Search for the cell housing the specified text and yield its (X, Y) center coordinate. 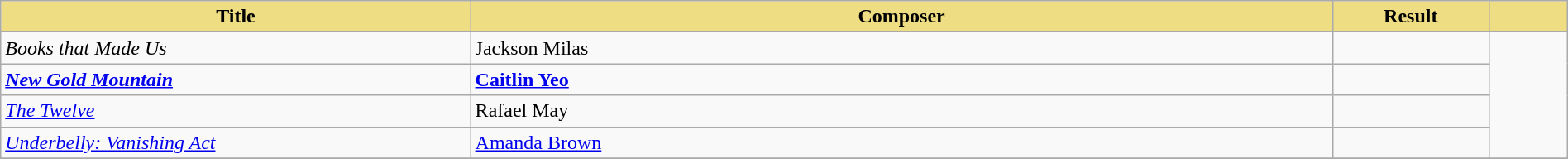
Underbelly: Vanishing Act (236, 142)
The Twelve (236, 111)
Result (1411, 17)
Books that Made Us (236, 48)
New Gold Mountain (236, 79)
Composer (901, 17)
Jackson Milas (901, 48)
Caitlin Yeo (901, 79)
Title (236, 17)
Rafael May (901, 111)
Amanda Brown (901, 142)
